Return the (X, Y) coordinate for the center point of the cell that contains the specified text.  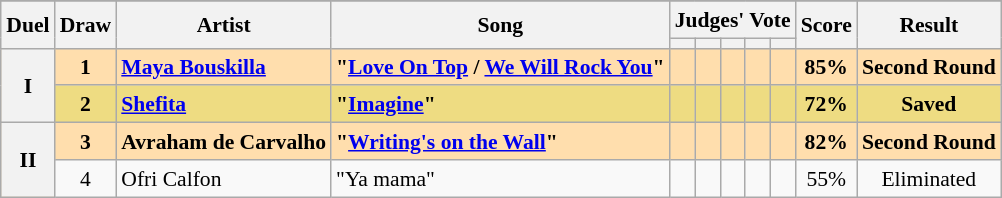
Duel (28, 24)
Shefita (224, 104)
Artist (224, 24)
Maya Bouskilla (224, 66)
"Writing's on the Wall" (500, 142)
"Love On Top / We Will Rock You" (500, 66)
4 (86, 178)
3 (86, 142)
Draw (86, 24)
"Imagine" (500, 104)
85% (826, 66)
55% (826, 178)
82% (826, 142)
Judges' Vote (733, 20)
"Ya mama" (500, 178)
Score (826, 24)
Eliminated (929, 178)
Avraham de Carvalho (224, 142)
Saved (929, 104)
Song (500, 24)
I (28, 85)
Result (929, 24)
II (28, 160)
72% (826, 104)
Ofri Calfon (224, 178)
1 (86, 66)
2 (86, 104)
